For the text-containing cell, return its midpoint in (x, y) coordinate format. 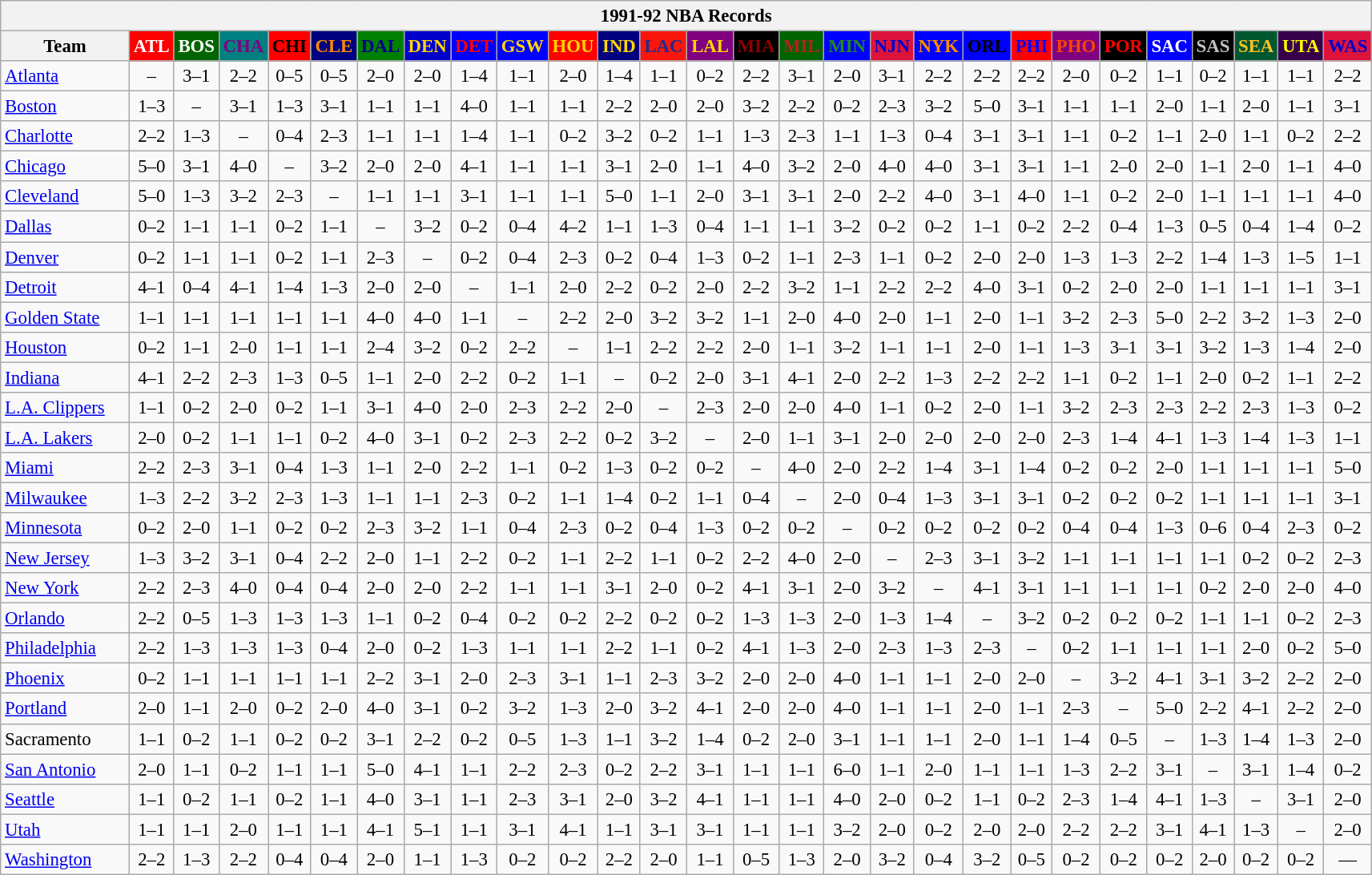
Miami (66, 468)
Denver (66, 257)
ATL (151, 46)
New Jersey (66, 558)
San Antonio (66, 769)
5–1 (428, 829)
Indiana (66, 377)
MIL (802, 46)
Minnesota (66, 528)
Houston (66, 347)
Sacramento (66, 739)
Chicago (66, 167)
NYK (939, 46)
Portland (66, 709)
Philadelphia (66, 648)
1991-92 NBA Records (686, 16)
BOS (196, 46)
SAC (1169, 46)
LAC (663, 46)
L.A. Lakers (66, 437)
POR (1123, 46)
6–0 (847, 769)
Boston (66, 107)
DEN (428, 46)
MIA (756, 46)
NJN (892, 46)
UTA (1301, 46)
Washington (66, 860)
Milwaukee (66, 498)
GSW (522, 46)
Utah (66, 829)
DAL (381, 46)
0–6 (1213, 528)
CHA (243, 46)
CLE (333, 46)
IND (619, 46)
Team (66, 46)
Detroit (66, 287)
L.A. Clippers (66, 408)
PHI (1032, 46)
WAS (1348, 46)
ORL (987, 46)
PHO (1076, 46)
Dallas (66, 227)
MIN (847, 46)
Phoenix (66, 679)
4–2 (573, 227)
Golden State (66, 317)
SAS (1213, 46)
DET (474, 46)
1–5 (1301, 257)
2–4 (381, 347)
LAL (710, 46)
HOU (573, 46)
Charlotte (66, 136)
— (1348, 860)
Cleveland (66, 196)
Orlando (66, 619)
New York (66, 588)
CHI (289, 46)
SEA (1256, 46)
Atlanta (66, 76)
Seattle (66, 799)
